Return [x, y] of the center of cell containing provided text 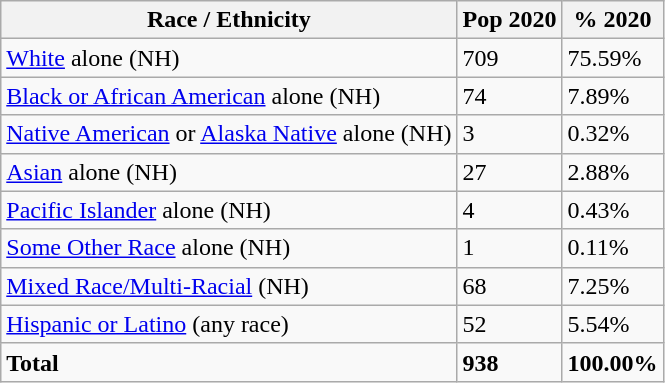
% 2020 [612, 20]
1 [510, 248]
Pop 2020 [510, 20]
Native American or Alaska Native alone (NH) [229, 134]
75.59% [612, 58]
938 [510, 362]
5.54% [612, 324]
0.43% [612, 210]
27 [510, 172]
52 [510, 324]
Black or African American alone (NH) [229, 96]
White alone (NH) [229, 58]
709 [510, 58]
4 [510, 210]
68 [510, 286]
2.88% [612, 172]
Race / Ethnicity [229, 20]
Mixed Race/Multi-Racial (NH) [229, 286]
7.89% [612, 96]
74 [510, 96]
0.32% [612, 134]
Some Other Race alone (NH) [229, 248]
Hispanic or Latino (any race) [229, 324]
3 [510, 134]
Pacific Islander alone (NH) [229, 210]
Total [229, 362]
100.00% [612, 362]
7.25% [612, 286]
Asian alone (NH) [229, 172]
0.11% [612, 248]
